Identify which cell holds the provided text, then report its (x, y) central coordinate. 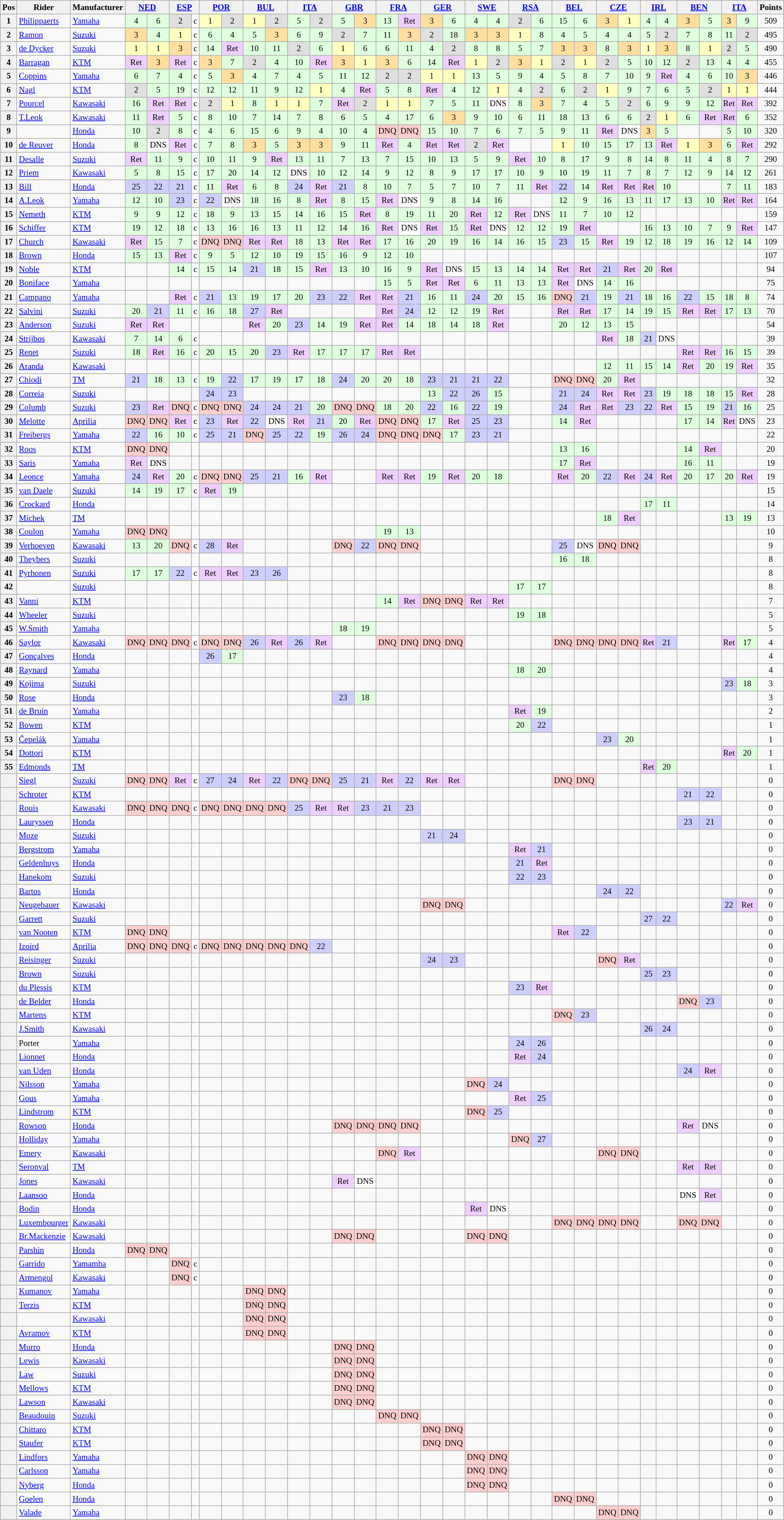
41 (9, 574)
Holliday (44, 1140)
Points (770, 7)
Reisinger (44, 960)
Staufer (44, 1444)
Aranda (44, 366)
Laansoo (44, 1195)
Strijbos (44, 339)
Lawson (44, 1402)
Church (44, 242)
W.Smith (44, 629)
Pourcel (44, 104)
Salvini (44, 311)
320 (770, 131)
50 (9, 698)
Terzis (44, 1306)
Avramov (44, 1333)
Lauryssen (44, 822)
159 (770, 214)
Schiffer (44, 228)
Nagl (44, 90)
RSA (531, 7)
de Belder (44, 1002)
Čepelák (44, 739)
Bill (44, 187)
Neugebauer (44, 905)
T.Leok (44, 118)
352 (770, 118)
Verhoeven (44, 546)
BUL (265, 7)
Kojima (44, 684)
Saris (44, 463)
47 (9, 657)
Dottori (44, 753)
Lindstrom (44, 1112)
POR (221, 7)
GBR (354, 7)
Hanekom (44, 877)
de Bruin (44, 712)
Theybers (44, 560)
Gous (44, 1098)
55 (9, 767)
Beaudouin (44, 1416)
CZE (619, 7)
Renet (44, 353)
Chittaro (44, 1430)
Michek (44, 518)
Melotte (44, 422)
de Reuver (44, 145)
292 (770, 145)
Mellows (44, 1389)
Desalle (44, 159)
70 (770, 311)
Coulon (44, 532)
Kumanov (44, 1292)
Murro (44, 1347)
43 (9, 601)
Porter (44, 1043)
455 (770, 62)
BEL (574, 7)
Bowen (44, 726)
de Dycker (44, 48)
40 (9, 560)
IRL (659, 7)
Correia (44, 394)
34 (9, 477)
147 (770, 228)
75 (770, 283)
Coppins (44, 76)
Valade (44, 1513)
Rider (44, 7)
490 (770, 48)
Noble (44, 270)
33 (9, 463)
Lionnet (44, 1057)
Lewis (44, 1361)
Vanni (44, 601)
38 (9, 532)
Yamamha (98, 1264)
109 (770, 242)
53 (9, 739)
Priem (44, 173)
Carlsson (44, 1471)
495 (770, 35)
Luxembourger (44, 1223)
Garrido (44, 1264)
52 (9, 726)
Roos (44, 449)
107 (770, 256)
Columb (44, 408)
Nilsson (44, 1085)
49 (9, 684)
Armengol (44, 1278)
BEN (699, 7)
Rowson (44, 1126)
SWE (487, 7)
Law (44, 1375)
Gonçalves (44, 657)
Wheeler (44, 615)
444 (770, 90)
Izoird (44, 946)
Goelen (44, 1499)
Ramon (44, 35)
183 (770, 187)
Parshin (44, 1250)
509 (770, 21)
45 (9, 629)
Boniface (44, 283)
van Uden (44, 1071)
Bodin (44, 1209)
Philippaerts (44, 21)
A.Leok (44, 201)
Garrett (44, 919)
42 (9, 587)
29 (9, 408)
94 (770, 270)
36 (9, 505)
Edmonds (44, 767)
van Nooten (44, 932)
Rose (44, 698)
Geldenhuys (44, 863)
37 (9, 518)
Bartos (44, 891)
31 (9, 435)
Anderson (44, 325)
Siegl (44, 781)
NED (147, 7)
van Daele (44, 491)
Pos (9, 7)
Campano (44, 297)
J.Smith (44, 1029)
51 (9, 712)
Nyberg (44, 1485)
Seronval (44, 1167)
Freibergs (44, 435)
Pyrhonen (44, 574)
Br.Mackenzie (44, 1237)
Saylor (44, 643)
Bergstrom (44, 850)
FRA (398, 7)
Manufacturer (98, 7)
Jones (44, 1181)
du Plessis (44, 988)
Schroter (44, 794)
Lindfors (44, 1458)
392 (770, 104)
Moze (44, 836)
446 (770, 76)
Martens (44, 1015)
30 (9, 422)
Nemeth (44, 214)
290 (770, 159)
44 (9, 615)
GER (442, 7)
74 (770, 297)
Chiodi (44, 380)
Rouis (44, 808)
Raynard (44, 670)
261 (770, 173)
Leonce (44, 477)
48 (9, 670)
ESP (184, 7)
Emery (44, 1154)
Barragan (44, 62)
164 (770, 201)
Crockard (44, 505)
46 (9, 643)
